Output the [X, Y] coordinate of the center of the cell containing the given text.  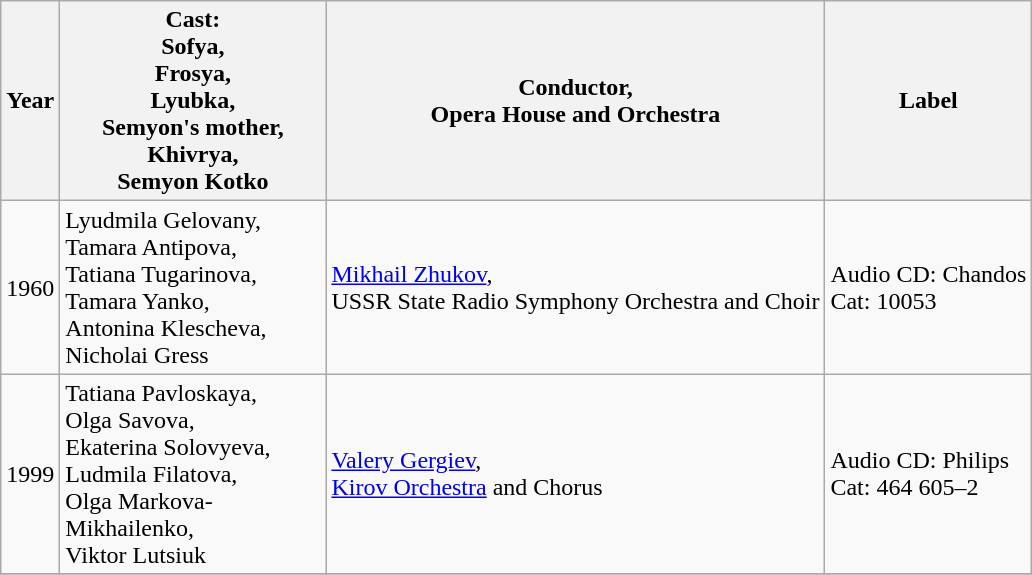
1960 [30, 288]
Valery Gergiev,Kirov Orchestra and Chorus [576, 474]
Cast:Sofya,Frosya,Lyubka,Semyon's mother,Khivrya,Semyon Kotko [193, 101]
1999 [30, 474]
Label [928, 101]
Conductor,Opera House and Orchestra [576, 101]
Lyudmila Gelovany,Tamara Antipova,Tatiana Tugarinova,Tamara Yanko,Antonina Klescheva,Nicholai Gress [193, 288]
Audio CD: ChandosCat: 10053 [928, 288]
Tatiana Pavloskaya,Olga Savova,Ekaterina Solovyeva,Ludmila Filatova,Olga Markova-Mikhailenko, Viktor Lutsiuk [193, 474]
Audio CD: PhilipsCat: 464 605–2 [928, 474]
Mikhail Zhukov,USSR State Radio Symphony Orchestra and Choir [576, 288]
Year [30, 101]
